Capture the cell that displays the provided text and extract its (x, y) central coordinate. 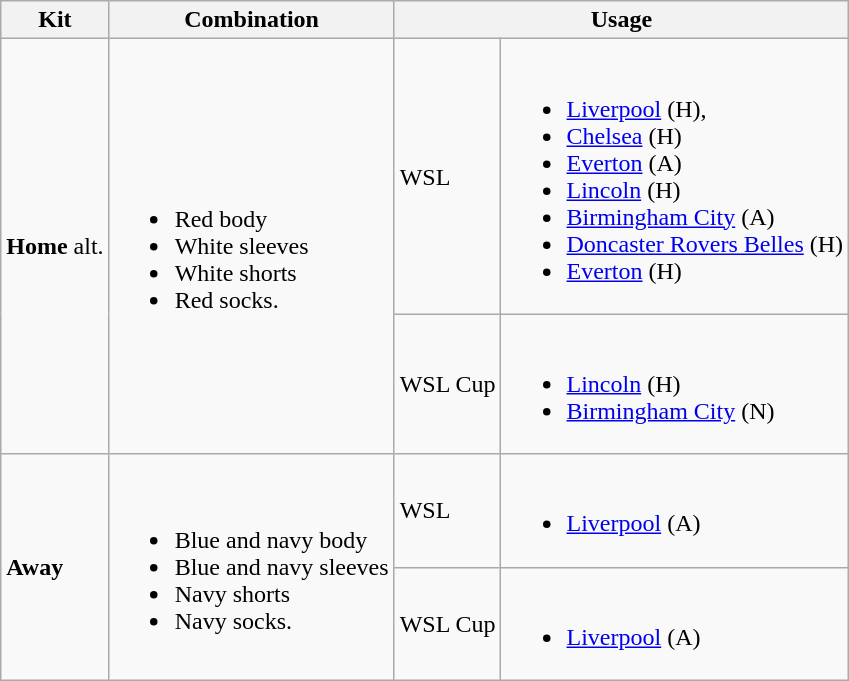
Kit (55, 20)
Liverpool (H),Chelsea (H)Everton (A)Lincoln (H)Birmingham City (A)Doncaster Rovers Belles (H)Everton (H) (675, 176)
Blue and navy bodyBlue and navy sleevesNavy shortsNavy socks. (252, 567)
Lincoln (H)Birmingham City (N) (675, 384)
Combination (252, 20)
Away (55, 567)
Red bodyWhite sleevesWhite shortsRed socks. (252, 246)
Usage (622, 20)
Home alt. (55, 246)
